Capture the cell that displays the provided text and extract its (X, Y) central coordinate. 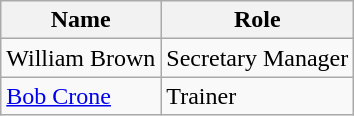
Role (258, 20)
Bob Crone (81, 96)
Trainer (258, 96)
Secretary Manager (258, 58)
William Brown (81, 58)
Name (81, 20)
